Return (X, Y) of the center of cell containing provided text 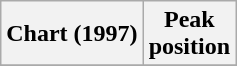
Peakposition (189, 34)
Chart (1997) (72, 34)
